Scan for the cell matching the given text and deliver its [x, y] coordinate at center. 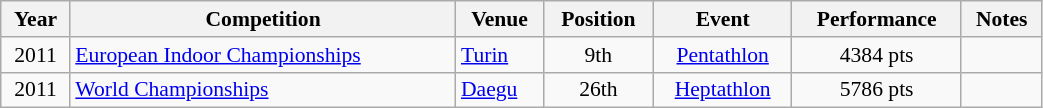
Heptathlon [722, 90]
European Indoor Championships [263, 55]
Performance [877, 19]
4384 pts [877, 55]
Daegu [500, 90]
Competition [263, 19]
Turin [500, 55]
Notes [1002, 19]
Pentathlon [722, 55]
26th [598, 90]
Event [722, 19]
5786 pts [877, 90]
9th [598, 55]
Year [36, 19]
Position [598, 19]
World Championships [263, 90]
Venue [500, 19]
